Scan for the cell matching the given text and deliver its [X, Y] coordinate at center. 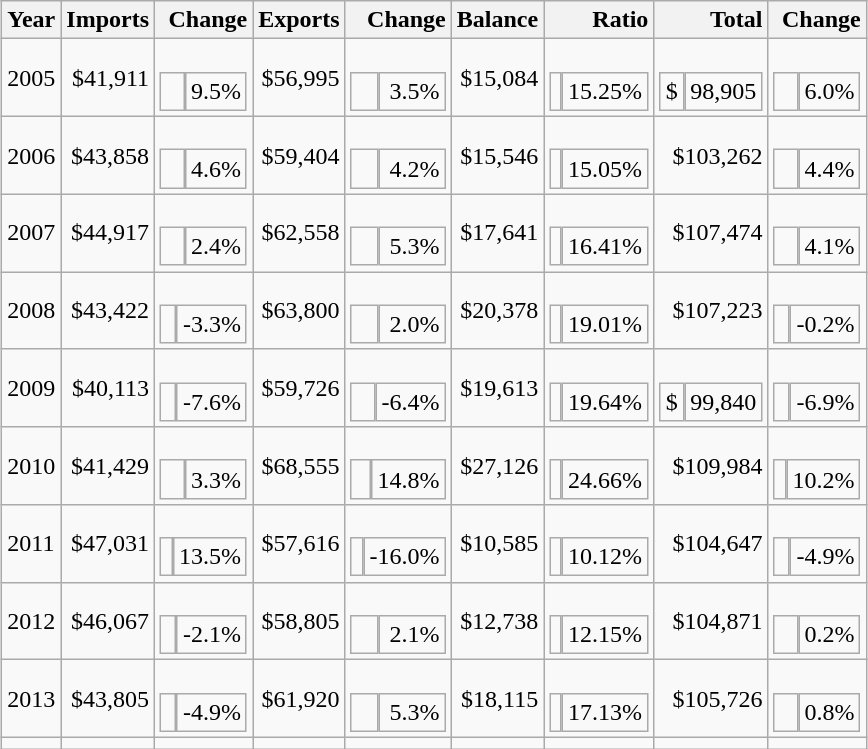
2011 [32, 544]
2008 [32, 311]
$57,616 [299, 544]
$43,805 [108, 699]
2009 [32, 388]
99,840 [724, 402]
$46,067 [108, 621]
$68,555 [299, 466]
Imports [108, 20]
$59,726 [299, 388]
$ 99,840 [711, 388]
$12,738 [497, 621]
$43,422 [108, 311]
$58,805 [299, 621]
$104,647 [711, 544]
Total [711, 20]
$104,871 [711, 621]
Year [32, 20]
$17,641 [497, 233]
$ 98,905 [711, 78]
2005 [32, 78]
2010 [32, 466]
$19,613 [497, 388]
$61,920 [299, 699]
Ratio [599, 20]
$41,429 [108, 466]
$43,858 [108, 155]
$107,474 [711, 233]
$47,031 [108, 544]
$56,995 [299, 78]
$103,262 [711, 155]
$18,115 [497, 699]
2013 [32, 699]
2007 [32, 233]
$20,378 [497, 311]
$62,558 [299, 233]
$63,800 [299, 311]
$40,113 [108, 388]
$41,911 [108, 78]
$105,726 [711, 699]
2012 [32, 621]
Exports [299, 20]
$10,585 [497, 544]
98,905 [724, 91]
$27,126 [497, 466]
$15,084 [497, 78]
2006 [32, 155]
$15,546 [497, 155]
$59,404 [299, 155]
$107,223 [711, 311]
Balance [497, 20]
$109,984 [711, 466]
$44,917 [108, 233]
